Detect which cell encompasses the target text, then output its (X, Y) center coordinate. 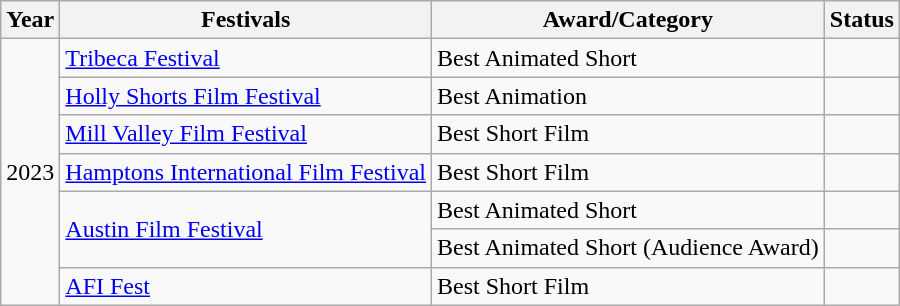
Mill Valley Film Festival (246, 134)
Status (862, 20)
2023 (30, 172)
Award/Category (628, 20)
Year (30, 20)
Holly Shorts Film Festival (246, 96)
Tribeca Festival (246, 58)
Hamptons International Film Festival (246, 172)
Austin Film Festival (246, 229)
Best Animated Short (Audience Award) (628, 248)
AFI Fest (246, 286)
Festivals (246, 20)
Best Animation (628, 96)
